From the cell containing the given text, extract its center point as [X, Y] coordinate. 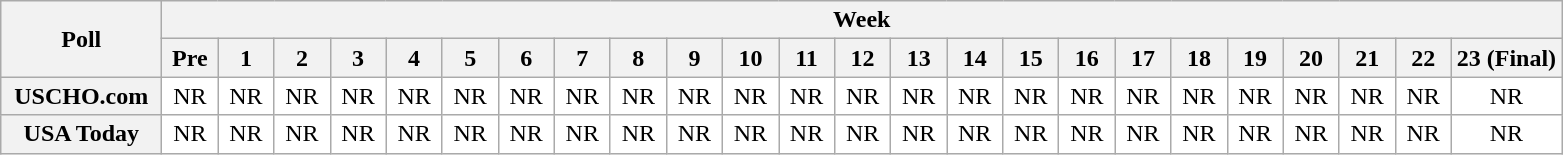
2 [302, 58]
USCHO.com [82, 96]
18 [1199, 58]
Poll [82, 39]
20 [1311, 58]
12 [863, 58]
13 [919, 58]
Week [862, 20]
USA Today [82, 134]
9 [694, 58]
23 (Final) [1506, 58]
Pre [190, 58]
15 [1031, 58]
21 [1367, 58]
5 [470, 58]
6 [526, 58]
22 [1423, 58]
10 [750, 58]
17 [1143, 58]
8 [638, 58]
16 [1087, 58]
7 [582, 58]
3 [358, 58]
11 [806, 58]
19 [1255, 58]
4 [414, 58]
14 [975, 58]
1 [246, 58]
